Return the [X, Y] coordinate for the center point of the cell that contains the specified text.  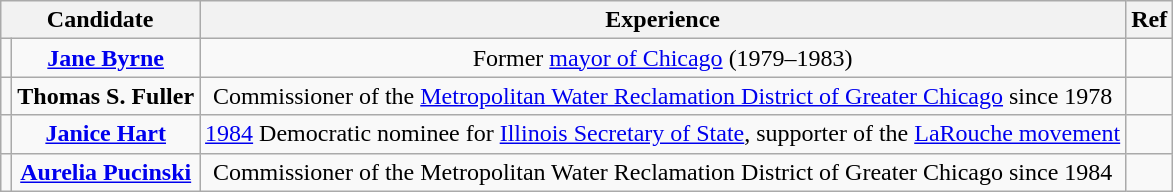
Aurelia Pucinski [106, 172]
Ref [1150, 20]
1984 Democratic nominee for Illinois Secretary of State, supporter of the LaRouche movement [663, 134]
Thomas S. Fuller [106, 96]
Commissioner of the Metropolitan Water Reclamation District of Greater Chicago since 1984 [663, 172]
Janice Hart [106, 134]
Candidate [100, 20]
Commissioner of the Metropolitan Water Reclamation District of Greater Chicago since 1978 [663, 96]
Former mayor of Chicago (1979–1983) [663, 58]
Jane Byrne [106, 58]
Experience [663, 20]
